Find where the given text appears and provide that cell's center as [x, y] coordinate. 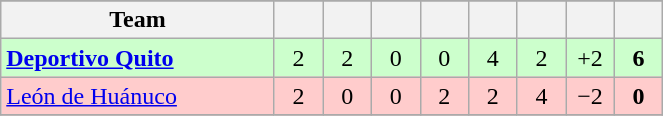
6 [638, 58]
−2 [590, 96]
León de Huánuco [138, 96]
Deportivo Quito [138, 58]
Team [138, 20]
+2 [590, 58]
